Locate the cell with the specified text and output its [x, y] center coordinate. 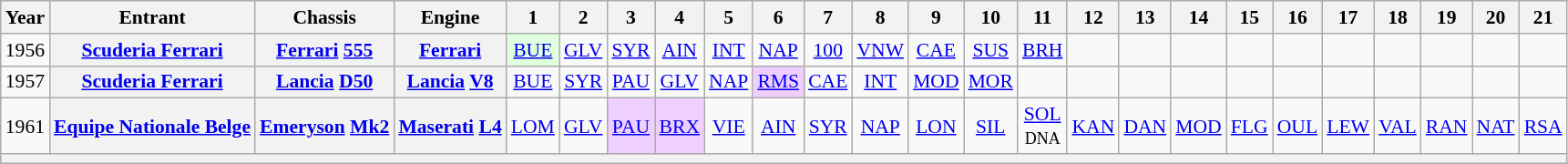
7 [827, 17]
SIL [991, 126]
RAN [1447, 126]
VAL [1398, 126]
DAN [1144, 126]
1 [533, 17]
19 [1447, 17]
10 [991, 17]
18 [1398, 17]
BRH [1042, 50]
3 [630, 17]
6 [778, 17]
NAT [1496, 126]
LON [937, 126]
1961 [26, 126]
SOLDNA [1042, 126]
RSA [1543, 126]
14 [1199, 17]
SUS [991, 50]
Chassis [324, 17]
1957 [26, 82]
1956 [26, 50]
RMS [778, 82]
20 [1496, 17]
13 [1144, 17]
11 [1042, 17]
Ferrari 555 [324, 50]
2 [583, 17]
Equipe Nationale Belge [152, 126]
LEW [1348, 126]
100 [827, 50]
4 [680, 17]
Lancia V8 [450, 82]
Year [26, 17]
FLG [1250, 126]
Entrant [152, 17]
Maserati L4 [450, 126]
OUL [1297, 126]
Lancia D50 [324, 82]
15 [1250, 17]
BRX [680, 126]
21 [1543, 17]
VNW [880, 50]
Engine [450, 17]
Emeryson Mk2 [324, 126]
VIE [729, 126]
12 [1093, 17]
9 [937, 17]
KAN [1093, 126]
MOR [991, 82]
LOM [533, 126]
Ferrari [450, 50]
16 [1297, 17]
8 [880, 17]
5 [729, 17]
17 [1348, 17]
